Capture the cell that displays the provided text and extract its [X, Y] central coordinate. 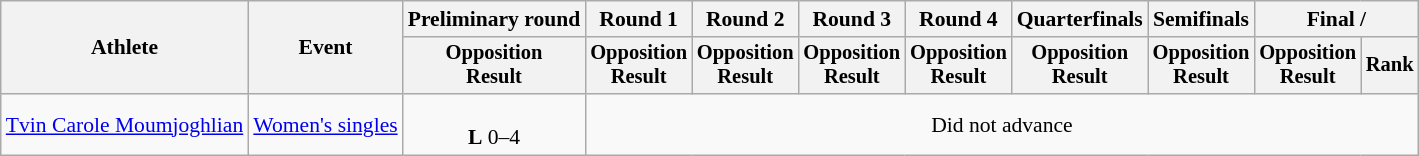
Event [325, 48]
Preliminary round [494, 19]
Quarterfinals [1080, 19]
Round 4 [958, 19]
Round 2 [746, 19]
Women's singles [325, 124]
Athlete [125, 48]
Final / [1336, 19]
Did not advance [1002, 124]
Round 1 [638, 19]
Tvin Carole Moumjoghlian [125, 124]
Semifinals [1202, 19]
Rank [1390, 66]
L 0–4 [494, 124]
Round 3 [852, 19]
